Extract the (x, y) coordinate from the center of the cell holding the provided text.  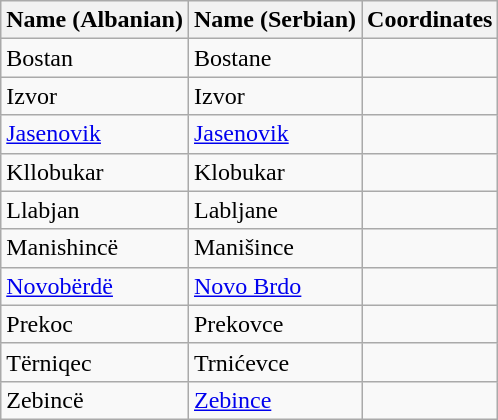
Tërniqec (95, 362)
Bostan (95, 58)
Manišince (274, 248)
Bostane (274, 58)
Llabjan (95, 210)
Manishincë (95, 248)
Trnićevce (274, 362)
Name (Serbian) (274, 20)
Zebince (274, 400)
Novobërdë (95, 286)
Prekovce (274, 324)
Kllobukar (95, 172)
Name (Albanian) (95, 20)
Prekoc (95, 324)
Labljane (274, 210)
Coordinates (430, 20)
Zebincë (95, 400)
Novo Brdo (274, 286)
Klobukar (274, 172)
